Output the (X, Y) coordinate of the center of the cell containing the given text.  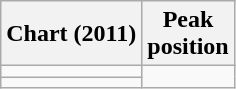
Chart (2011) (72, 34)
Peakposition (188, 34)
